Identify which cell holds the provided text, then report its [x, y] central coordinate. 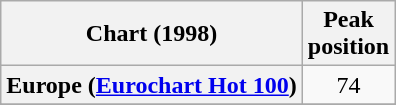
Europe (Eurochart Hot 100) [152, 85]
Chart (1998) [152, 34]
Peakposition [348, 34]
74 [348, 85]
